For the text-containing cell, return its midpoint in (X, Y) coordinate format. 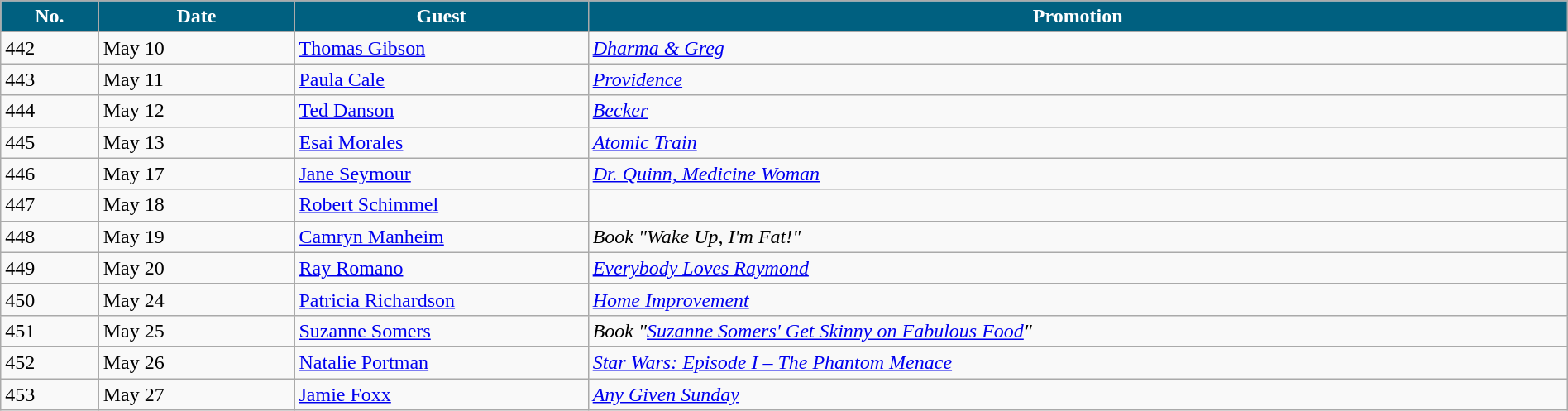
Home Improvement (1078, 299)
May 11 (197, 79)
Jane Seymour (442, 174)
442 (50, 48)
May 25 (197, 331)
445 (50, 142)
May 20 (197, 268)
May 19 (197, 237)
May 18 (197, 205)
447 (50, 205)
453 (50, 394)
Atomic Train (1078, 142)
Everybody Loves Raymond (1078, 268)
May 27 (197, 394)
451 (50, 331)
Providence (1078, 79)
Book "Suzanne Somers' Get Skinny on Fabulous Food" (1078, 331)
Any Given Sunday (1078, 394)
Date (197, 17)
444 (50, 111)
May 12 (197, 111)
Suzanne Somers (442, 331)
Dr. Quinn, Medicine Woman (1078, 174)
Ray Romano (442, 268)
Book "Wake Up, I'm Fat!" (1078, 237)
Esai Morales (442, 142)
No. (50, 17)
Jamie Foxx (442, 394)
Becker (1078, 111)
May 26 (197, 362)
450 (50, 299)
Dharma & Greg (1078, 48)
446 (50, 174)
Star Wars: Episode I – The Phantom Menace (1078, 362)
452 (50, 362)
May 10 (197, 48)
May 17 (197, 174)
Thomas Gibson (442, 48)
Patricia Richardson (442, 299)
Camryn Manheim (442, 237)
May 24 (197, 299)
Natalie Portman (442, 362)
449 (50, 268)
Robert Schimmel (442, 205)
Ted Danson (442, 111)
May 13 (197, 142)
443 (50, 79)
Promotion (1078, 17)
448 (50, 237)
Guest (442, 17)
Paula Cale (442, 79)
